Identify which cell holds the provided text, then report its (X, Y) central coordinate. 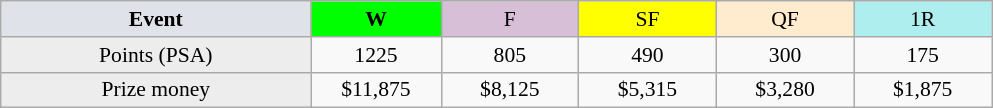
Event (156, 19)
$11,875 (376, 90)
F (510, 19)
490 (648, 55)
Prize money (156, 90)
$5,315 (648, 90)
1225 (376, 55)
300 (785, 55)
805 (510, 55)
$8,125 (510, 90)
$1,875 (923, 90)
175 (923, 55)
W (376, 19)
$3,280 (785, 90)
QF (785, 19)
1R (923, 19)
Points (PSA) (156, 55)
SF (648, 19)
